Identify which cell holds the provided text, then report its [x, y] central coordinate. 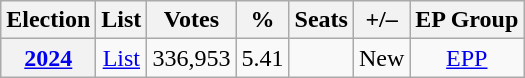
5.41 [262, 58]
2024 [48, 58]
336,953 [192, 58]
+/– [381, 20]
New [381, 58]
Election [48, 20]
% [262, 20]
Votes [192, 20]
Seats [321, 20]
EP Group [467, 20]
EPP [467, 58]
